Find where the given text appears and provide that cell's center as (X, Y) coordinate. 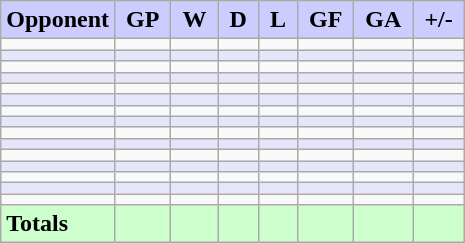
GF (325, 20)
+/- (438, 20)
GP (143, 20)
L (278, 20)
Opponent (58, 20)
Totals (58, 224)
GA (384, 20)
D (238, 20)
W (194, 20)
